Output the [X, Y] coordinate of the center of the cell containing the given text.  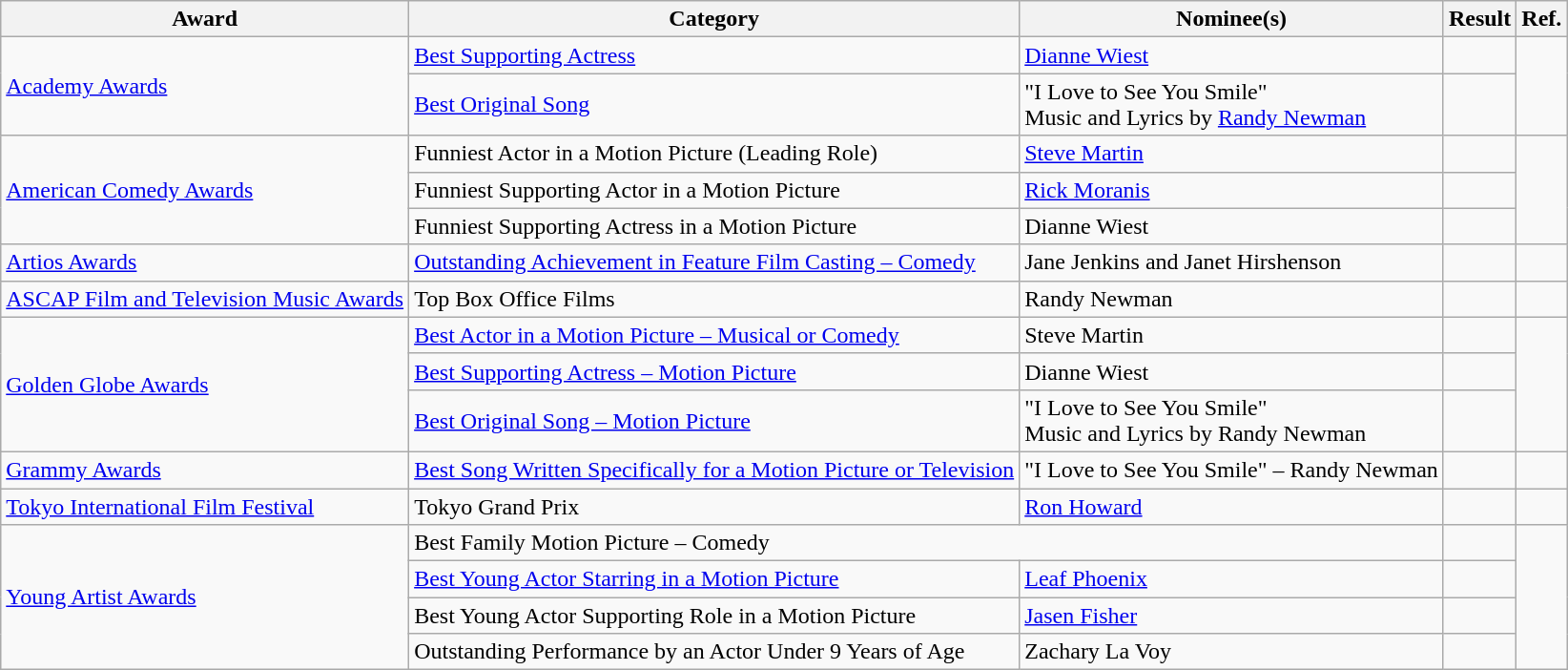
Category [714, 19]
Top Box Office Films [714, 299]
Best Song Written Specifically for a Motion Picture or Television [714, 470]
Golden Globe Awards [205, 384]
Best Supporting Actress – Motion Picture [714, 371]
Best Family Motion Picture – Comedy [927, 543]
Funniest Supporting Actress in a Motion Picture [714, 226]
Jasen Fisher [1232, 616]
ASCAP Film and Television Music Awards [205, 299]
Award [205, 19]
American Comedy Awards [205, 190]
Best Young Actor Supporting Role in a Motion Picture [714, 616]
Best Supporting Actress [714, 55]
Funniest Actor in a Motion Picture (Leading Role) [714, 154]
Rick Moranis [1232, 190]
Ron Howard [1232, 507]
Leaf Phoenix [1232, 579]
Ref. [1541, 19]
Academy Awards [205, 86]
"I Love to See You Smile" – Randy Newman [1232, 470]
Grammy Awards [205, 470]
Jane Jenkins and Janet Hirshenson [1232, 262]
Best Actor in a Motion Picture – Musical or Comedy [714, 335]
Tokyo Grand Prix [714, 507]
Zachary La Voy [1232, 652]
Best Young Actor Starring in a Motion Picture [714, 579]
Funniest Supporting Actor in a Motion Picture [714, 190]
Young Artist Awards [205, 597]
Best Original Song [714, 105]
Nominee(s) [1232, 19]
Result [1479, 19]
Artios Awards [205, 262]
Randy Newman [1232, 299]
Outstanding Performance by an Actor Under 9 Years of Age [714, 652]
Tokyo International Film Festival [205, 507]
Best Original Song – Motion Picture [714, 420]
Outstanding Achievement in Feature Film Casting – Comedy [714, 262]
